From the cell containing the given text, extract its center point as [X, Y] coordinate. 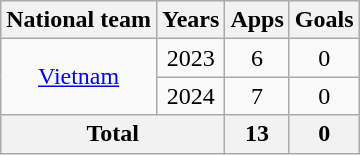
2023 [190, 58]
7 [257, 96]
National team [79, 20]
13 [257, 134]
6 [257, 58]
Vietnam [79, 77]
Years [190, 20]
2024 [190, 96]
Apps [257, 20]
Total [113, 134]
Goals [324, 20]
